Capture the cell that displays the provided text and extract its [X, Y] central coordinate. 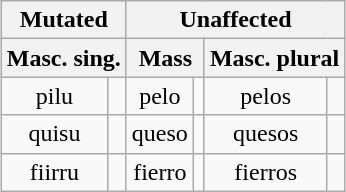
fierro [160, 172]
quesos [266, 134]
quisu [54, 134]
fierros [266, 172]
Mutated [64, 20]
pelo [160, 96]
Masc. sing. [64, 58]
Unaffected [236, 20]
pilu [54, 96]
queso [160, 134]
Masc. plural [274, 58]
Mass [165, 58]
fiirru [54, 172]
pelos [266, 96]
